Identify which cell holds the provided text, then report its [X, Y] central coordinate. 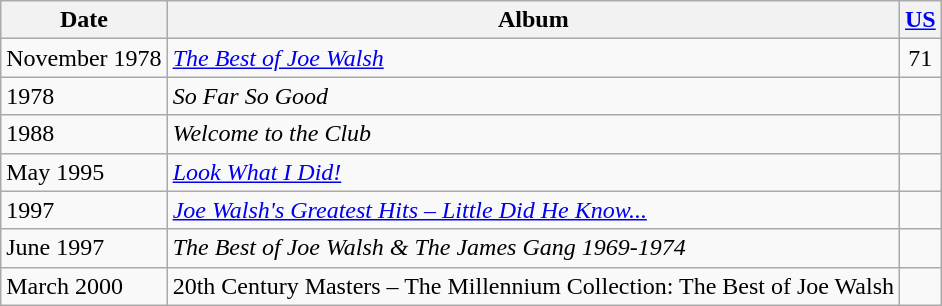
Welcome to the Club [533, 134]
So Far So Good [533, 96]
1988 [84, 134]
1997 [84, 210]
20th Century Masters – The Millennium Collection: The Best of Joe Walsh [533, 286]
Look What I Did! [533, 172]
Date [84, 20]
1978 [84, 96]
71 [921, 58]
US [921, 20]
June 1997 [84, 248]
November 1978 [84, 58]
May 1995 [84, 172]
The Best of Joe Walsh [533, 58]
The Best of Joe Walsh & The James Gang 1969-1974 [533, 248]
March 2000 [84, 286]
Album [533, 20]
Joe Walsh's Greatest Hits – Little Did He Know... [533, 210]
